Find where the given text appears and provide that cell's center as (x, y) coordinate. 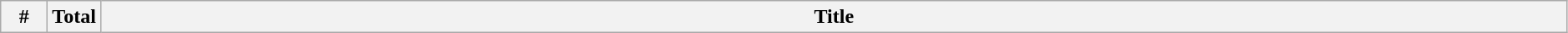
Title (834, 17)
# (24, 17)
Total (74, 17)
